Extract the [X, Y] coordinate from the center of the cell holding the provided text.  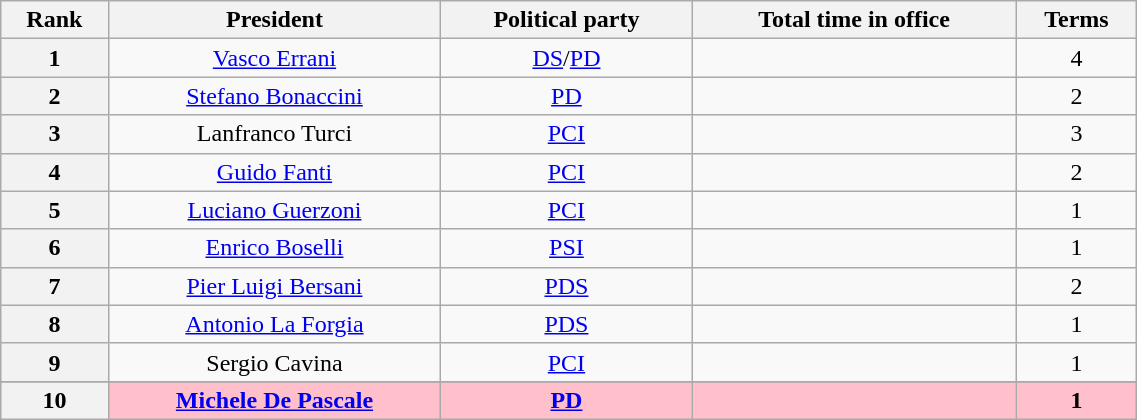
Lanfranco Turci [274, 134]
Stefano Bonaccini [274, 96]
5 [54, 210]
Michele De Pascale [274, 400]
8 [54, 324]
Guido Fanti [274, 172]
Sergio Cavina [274, 362]
Pier Luigi Bersani [274, 286]
Rank [54, 20]
Enrico Boselli [274, 248]
9 [54, 362]
6 [54, 248]
Luciano Guerzoni [274, 210]
7 [54, 286]
Political party [566, 20]
Vasco Errani [274, 58]
10 [54, 400]
President [274, 20]
Antonio La Forgia [274, 324]
DS/PD [566, 58]
Terms [1076, 20]
Total time in office [854, 20]
PSI [566, 248]
